Identify which cell holds the provided text, then report its (x, y) central coordinate. 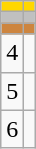
4 (12, 53)
5 (12, 91)
6 (12, 129)
